Return the [X, Y] coordinate for the center point of the cell that contains the specified text.  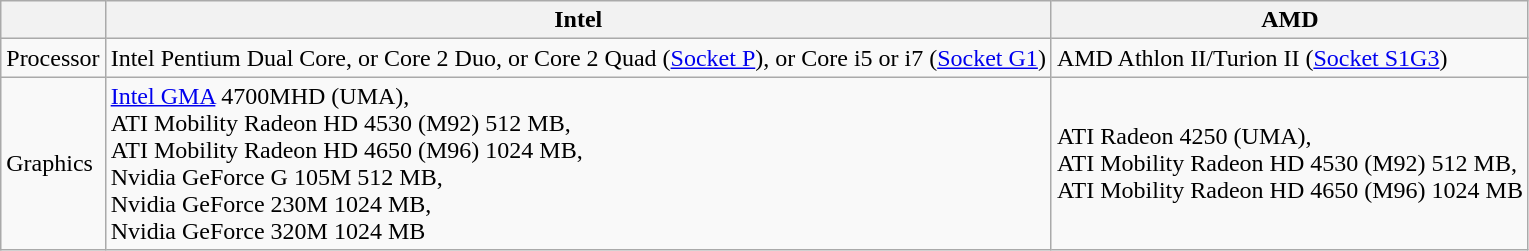
Intel Pentium Dual Core, or Core 2 Duo, or Core 2 Quad (Socket P), or Core i5 or i7 (Socket G1) [578, 58]
Graphics [53, 164]
Intel [578, 20]
AMD Athlon II/Turion II (Socket S1G3) [1290, 58]
AMD [1290, 20]
Processor [53, 58]
ATI Radeon 4250 (UMA),ATI Mobility Radeon HD 4530 (M92) 512 MB,ATI Mobility Radeon HD 4650 (M96) 1024 MB [1290, 164]
